Find where the given text appears and provide that cell's center as (x, y) coordinate. 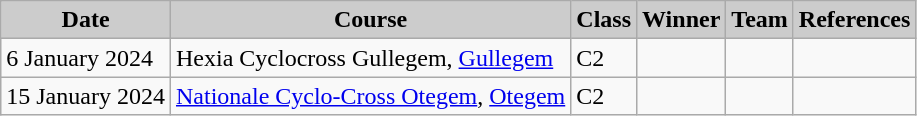
Nationale Cyclo-Cross Otegem, Otegem (370, 96)
Course (370, 20)
Class (604, 20)
References (854, 20)
Date (86, 20)
6 January 2024 (86, 58)
Hexia Cyclocross Gullegem, Gullegem (370, 58)
15 January 2024 (86, 96)
Winner (682, 20)
Team (760, 20)
